Extract the [x, y] coordinate from the center of the cell holding the provided text.  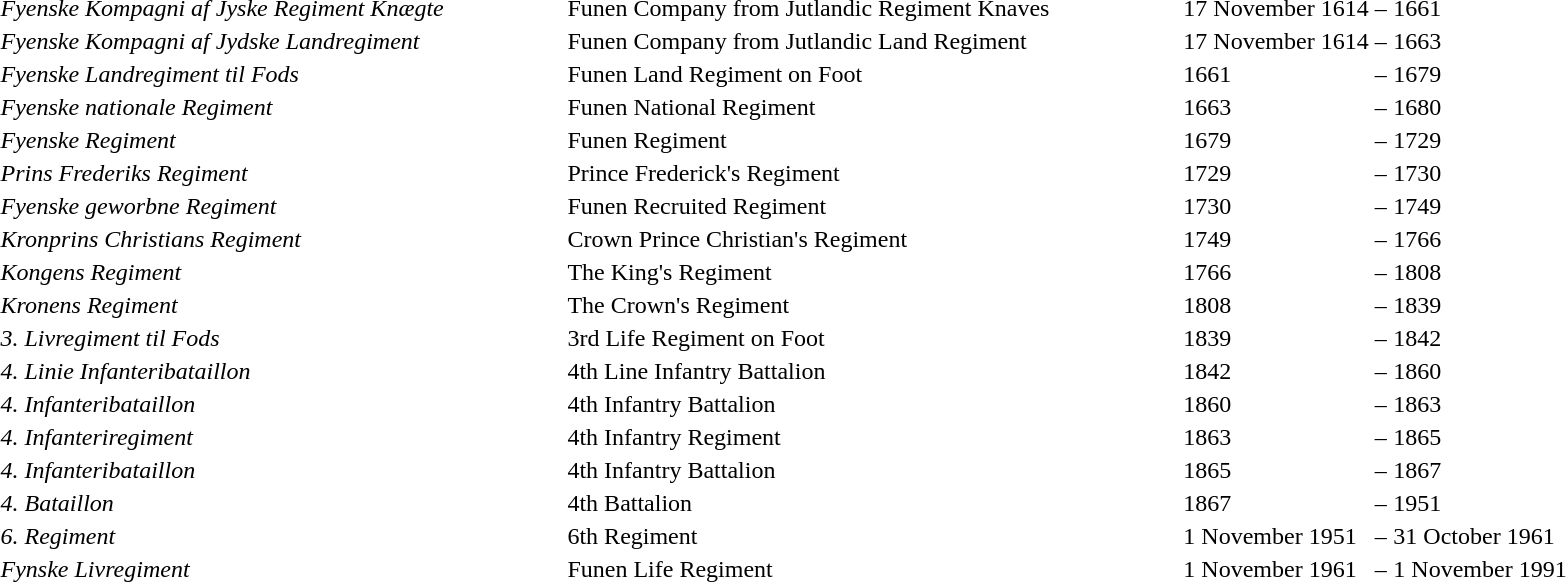
1766 [1276, 272]
1863 [1276, 437]
1860 [1276, 404]
Funen Regiment [872, 140]
4th Battalion [872, 503]
17 November 1614 [1276, 41]
Funen Recruited Regiment [872, 206]
6th Regiment [872, 536]
Funen Land Regiment on Foot [872, 74]
Prince Frederick's Regiment [872, 173]
1842 [1276, 371]
Funen National Regiment [872, 107]
1808 [1276, 305]
1749 [1276, 239]
1865 [1276, 470]
1 November 1951 [1276, 536]
1867 [1276, 503]
1730 [1276, 206]
The King's Regiment [872, 272]
1839 [1276, 338]
1729 [1276, 173]
4th Line Infantry Battalion [872, 371]
1663 [1276, 107]
1661 [1276, 74]
Funen Company from Jutlandic Land Regiment [872, 41]
3rd Life Regiment on Foot [872, 338]
4th Infantry Regiment [872, 437]
1679 [1276, 140]
The Crown's Regiment [872, 305]
Crown Prince Christian's Regiment [872, 239]
